From the cell containing the given text, extract its center point as [X, Y] coordinate. 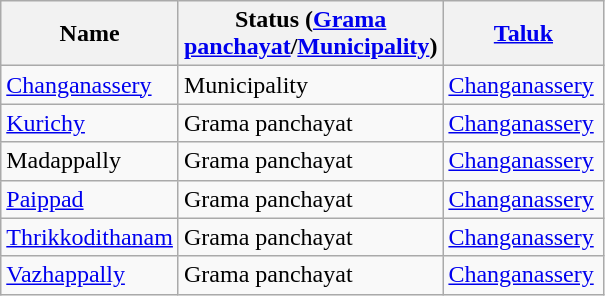
Kurichy [90, 123]
Vazhappally [90, 275]
Taluk [524, 34]
Thrikkodithanam [90, 237]
Municipality [310, 85]
Paippad [90, 199]
Name [90, 34]
Status (Grama panchayat/Municipality) [310, 34]
Madappally [90, 161]
